Return [X, Y] of the center of cell containing provided text 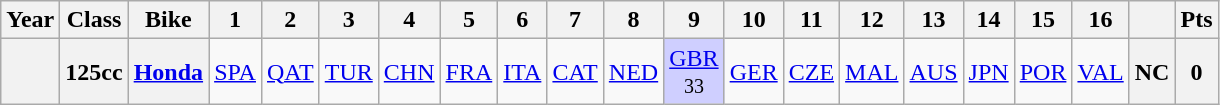
9 [694, 20]
10 [754, 20]
CHN [409, 72]
15 [1043, 20]
MAL [872, 72]
Pts [1196, 20]
14 [988, 20]
3 [348, 20]
POR [1043, 72]
CZE [811, 72]
CAT [575, 72]
6 [522, 20]
Bike [168, 20]
13 [934, 20]
VAL [1100, 72]
1 [236, 20]
FRA [469, 72]
JPN [988, 72]
Year [30, 20]
GBR33 [694, 72]
Class [94, 20]
NED [633, 72]
TUR [348, 72]
GER [754, 72]
AUS [934, 72]
NC [1152, 72]
Honda [168, 72]
16 [1100, 20]
7 [575, 20]
2 [290, 20]
SPA [236, 72]
0 [1196, 72]
11 [811, 20]
125cc [94, 72]
QAT [290, 72]
8 [633, 20]
ITA [522, 72]
12 [872, 20]
4 [409, 20]
5 [469, 20]
